Provide the [X, Y] coordinate of the cell's center where the given text is located.  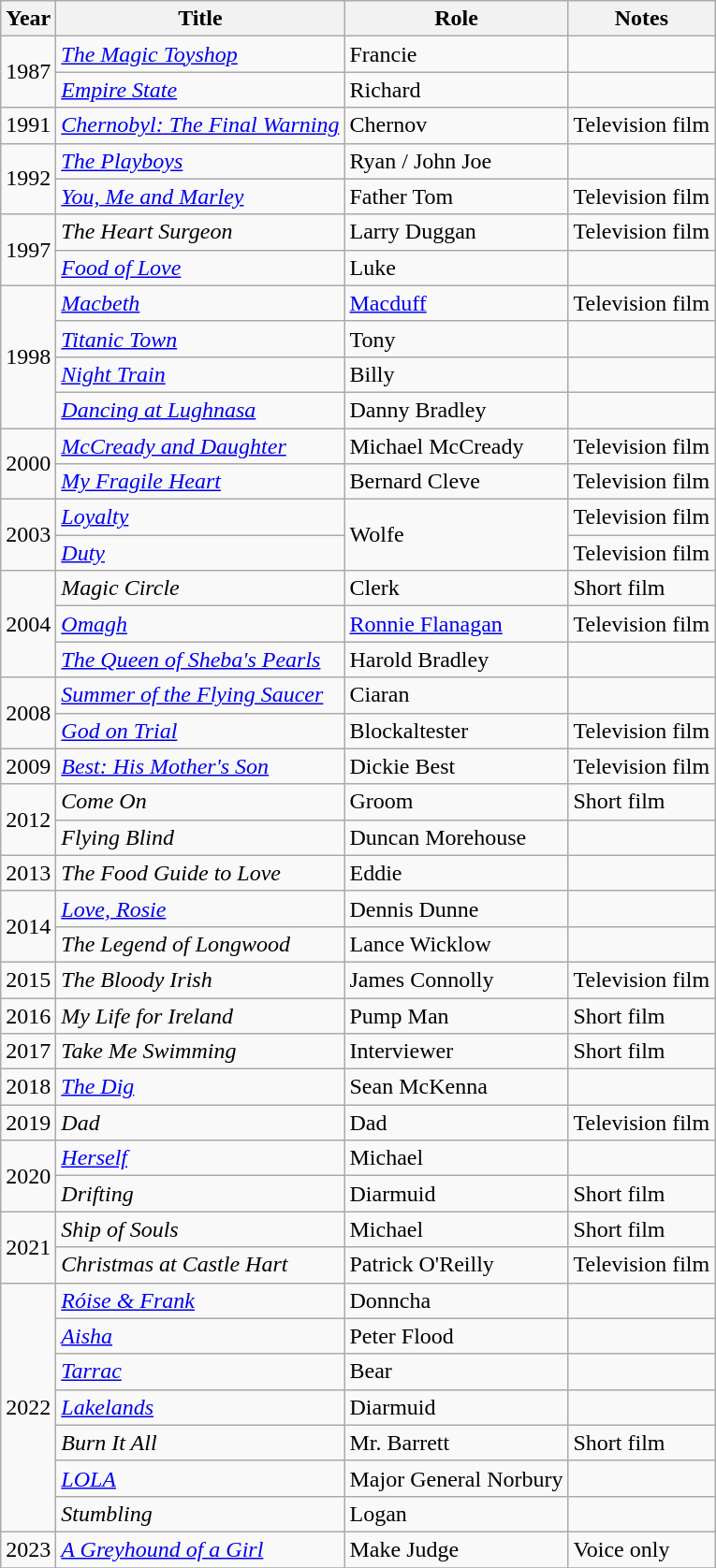
2021 [28, 1247]
Come On [200, 802]
Richard [457, 90]
Ship of Souls [200, 1229]
2019 [28, 1123]
The Magic Toyshop [200, 54]
Christmas at Castle Hart [200, 1265]
Eddie [457, 873]
2014 [28, 926]
Peter Flood [457, 1336]
Luke [457, 268]
Bernard Cleve [457, 482]
Aisha [200, 1336]
Groom [457, 802]
Macbeth [200, 303]
Burn It All [200, 1443]
Empire State [200, 90]
The Heart Surgeon [200, 232]
Patrick O'Reilly [457, 1265]
2008 [28, 713]
Herself [200, 1158]
2016 [28, 1015]
1998 [28, 356]
Flying Blind [200, 837]
Ryan / John Joe [457, 161]
Duncan Morehouse [457, 837]
The Playboys [200, 161]
Chernobyl: The Final Warning [200, 125]
2015 [28, 980]
Blockaltester [457, 731]
Donncha [457, 1300]
Tarrac [200, 1372]
Macduff [457, 303]
Pump Man [457, 1015]
The Food Guide to Love [200, 873]
Titanic Town [200, 339]
Danny Bradley [457, 410]
2003 [28, 535]
Loyalty [200, 517]
McCready and Daughter [200, 446]
2020 [28, 1176]
A Greyhound of a Girl [200, 1549]
2000 [28, 464]
Magic Circle [200, 588]
Francie [457, 54]
1997 [28, 250]
My Life for Ireland [200, 1015]
Father Tom [457, 196]
1991 [28, 125]
The Queen of Sheba's Pearls [200, 660]
Summer of the Flying Saucer [200, 695]
The Legend of Longwood [200, 944]
Ciaran [457, 695]
Duty [200, 553]
Billy [457, 374]
Dennis Dunne [457, 908]
Dickie Best [457, 766]
2023 [28, 1549]
2017 [28, 1052]
James Connolly [457, 980]
Harold Bradley [457, 660]
Logan [457, 1514]
1987 [28, 72]
2018 [28, 1087]
Lakelands [200, 1407]
Michael McCready [457, 446]
God on Trial [200, 731]
Role [457, 19]
Title [200, 19]
Wolfe [457, 535]
Omagh [200, 624]
2004 [28, 624]
Ronnie Flanagan [457, 624]
Food of Love [200, 268]
Bear [457, 1372]
Larry Duggan [457, 232]
1992 [28, 179]
Lance Wicklow [457, 944]
Róise & Frank [200, 1300]
Year [28, 19]
Voice only [642, 1549]
Drifting [200, 1194]
Dancing at Lughnasa [200, 410]
Tony [457, 339]
My Fragile Heart [200, 482]
2012 [28, 820]
You, Me and Marley [200, 196]
Stumbling [200, 1514]
2022 [28, 1407]
Major General Norbury [457, 1478]
Love, Rosie [200, 908]
Best: His Mother's Son [200, 766]
Take Me Swimming [200, 1052]
The Dig [200, 1087]
Interviewer [457, 1052]
Sean McKenna [457, 1087]
Make Judge [457, 1549]
2009 [28, 766]
The Bloody Irish [200, 980]
2013 [28, 873]
Night Train [200, 374]
Chernov [457, 125]
Notes [642, 19]
LOLA [200, 1478]
Mr. Barrett [457, 1443]
Clerk [457, 588]
